For the text-containing cell, return its midpoint in [X, Y] coordinate format. 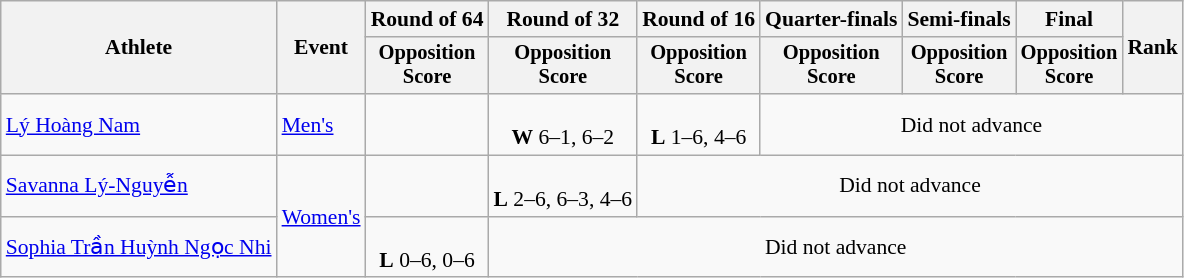
L 1–6, 4–6 [698, 124]
Round of 16 [698, 19]
Women's [322, 217]
Men's [322, 124]
Rank [1152, 48]
Lý Hoàng Nam [139, 124]
Quarter-finals [831, 19]
W 6–1, 6–2 [562, 124]
Savanna Lý-Nguyễn [139, 186]
Round of 32 [562, 19]
Semi-finals [958, 19]
Athlete [139, 48]
L 0–6, 0–6 [428, 248]
L 2–6, 6–3, 4–6 [562, 186]
Event [322, 48]
Final [1070, 19]
Sophia Trần Huỳnh Ngọc Nhi [139, 248]
Round of 64 [428, 19]
